Find where the given text appears and provide that cell's center as [x, y] coordinate. 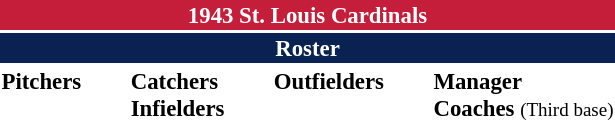
Roster [308, 48]
1943 St. Louis Cardinals [308, 15]
